Return (x, y) of the center of cell containing provided text 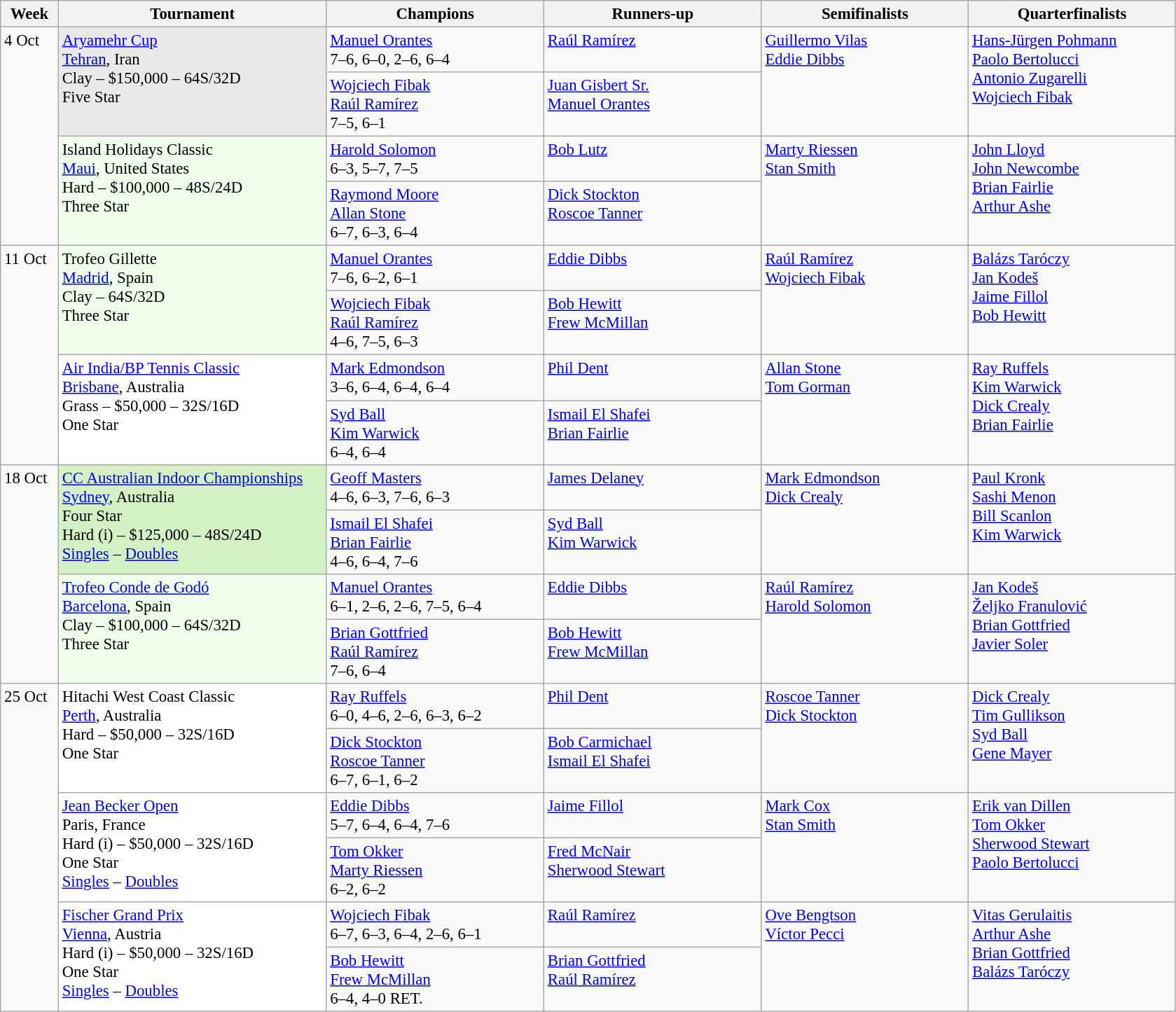
Erik van Dillen Tom Okker Sherwood Stewart Paolo Bertolucci (1072, 847)
Wojciech Fibak Raúl Ramírez 7–5, 6–1 (436, 104)
Air India/BP Tennis Classic Brisbane, Australia Grass – $50,000 – 32S/16D One Star (192, 410)
Trofeo Gillette Madrid, Spain Clay – 64S/32D Three Star (192, 300)
Bob Lutz (653, 160)
4 Oct (29, 137)
John Lloyd John Newcombe Brian Fairlie Arthur Ashe (1072, 191)
Mark Edmondson Dick Crealy (865, 519)
Bob Carmichael Ismail El Shafei (653, 761)
CC Australian Indoor Championships Sydney, Australia Four Star Hard (i) – $125,000 – 48S/24D Singles – Doubles (192, 519)
Aryamehr Cup Tehran, Iran Clay – $150,000 – 64S/32D Five Star (192, 82)
Ove Bengtson Víctor Pecci (865, 957)
Balázs Taróczy Jan Kodeš Jaime Fillol Bob Hewitt (1072, 300)
Trofeo Conde de Godó Barcelona, Spain Clay – $100,000 – 64S/32D Three Star (192, 628)
11 Oct (29, 355)
Guillermo Vilas Eddie Dibbs (865, 82)
Roscoe Tanner Dick Stockton (865, 738)
Jan Kodeš Željko Franulović Brian Gottfried Javier Soler (1072, 628)
Brian Gottfried Raúl Ramírez (653, 980)
Runners-up (653, 14)
25 Oct (29, 847)
Jean Becker Open Paris, France Hard (i) – $50,000 – 32S/16D One Star Singles – Doubles (192, 847)
Wojciech Fibak Raúl Ramírez 4–6, 7–5, 6–3 (436, 324)
Semifinalists (865, 14)
Hans-Jürgen Pohmann Paolo Bertolucci Antonio Zugarelli Wojciech Fibak (1072, 82)
Champions (436, 14)
Ismail El Shafei Brian Fairlie (653, 433)
Geoff Masters 4–6, 6–3, 7–6, 6–3 (436, 487)
Mark Edmondson 3–6, 6–4, 6–4, 6–4 (436, 378)
Juan Gisbert Sr. Manuel Orantes (653, 104)
Allan Stone Tom Gorman (865, 410)
Harold Solomon 6–3, 5–7, 7–5 (436, 160)
Dick Stockton Roscoe Tanner (653, 214)
Island Holidays Classic Maui, United States Hard – $100,000 – 48S/24D Three Star (192, 191)
Raúl Ramírez Harold Solomon (865, 628)
Eddie Dibbs 5–7, 6–4, 6–4, 7–6 (436, 815)
Hitachi West Coast Classic Perth, Australia Hard – $50,000 – 32S/16D One Star (192, 738)
Manuel Orantes 6–1, 2–6, 2–6, 7–5, 6–4 (436, 597)
Marty Riessen Stan Smith (865, 191)
Manuel Orantes 7–6, 6–2, 6–1 (436, 269)
Dick Stockton Roscoe Tanner 6–7, 6–1, 6–2 (436, 761)
Paul Kronk Sashi Menon Bill Scanlon Kim Warwick (1072, 519)
Tom Okker Marty Riessen 6–2, 6–2 (436, 870)
Bob Hewitt Frew McMillan 6–4, 4–0 RET. (436, 980)
Brian Gottfried Raúl Ramírez 7–6, 6–4 (436, 651)
Tournament (192, 14)
Dick Crealy Tim Gullikson Syd Ball Gene Mayer (1072, 738)
Raymond Moore Allan Stone 6–7, 6–3, 6–4 (436, 214)
Wojciech Fibak 6–7, 6–3, 6–4, 2–6, 6–1 (436, 924)
Fred McNair Sherwood Stewart (653, 870)
Week (29, 14)
Mark Cox Stan Smith (865, 847)
Raúl Ramírez Wojciech Fibak (865, 300)
Syd Ball Kim Warwick 6–4, 6–4 (436, 433)
Manuel Orantes 7–6, 6–0, 2–6, 6–4 (436, 50)
Vitas Gerulaitis Arthur Ashe Brian Gottfried Balázs Taróczy (1072, 957)
Jaime Fillol (653, 815)
Ray Ruffels 6–0, 4–6, 2–6, 6–3, 6–2 (436, 706)
James Delaney (653, 487)
Ismail El Shafei Brian Fairlie 4–6, 6–4, 7–6 (436, 542)
Fischer Grand Prix Vienna, Austria Hard (i) – $50,000 – 32S/16D One Star Singles – Doubles (192, 957)
Syd Ball Kim Warwick (653, 542)
Ray Ruffels Kim Warwick Dick Crealy Brian Fairlie (1072, 410)
18 Oct (29, 574)
Quarterfinalists (1072, 14)
